Pinpoint the cell where the given text exists, returning its [X, Y] midpoint coordinate. 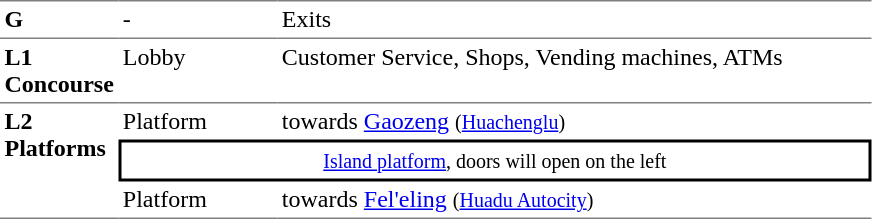
Island platform, doors will open on the left [494, 161]
Platform [198, 122]
Customer Service, Shops, Vending machines, ATMs [574, 71]
Exits [574, 19]
G [59, 19]
Lobby [198, 71]
- [198, 19]
towards Gaozeng (Huachenglu) [574, 122]
L1Concourse [59, 71]
